Find where the given text appears and provide that cell's center as (X, Y) coordinate. 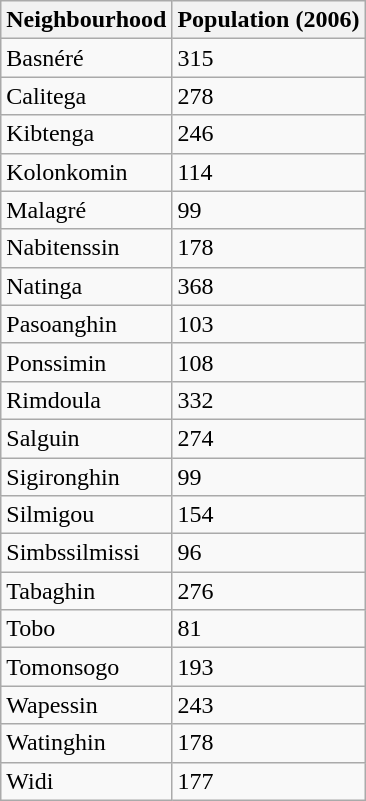
315 (268, 58)
Neighbourhood (86, 20)
243 (268, 705)
Watinghin (86, 743)
114 (268, 172)
276 (268, 591)
Population (2006) (268, 20)
Malagré (86, 210)
Ponssimin (86, 362)
Basnéré (86, 58)
103 (268, 324)
Wapessin (86, 705)
Salguin (86, 438)
Tomonsogo (86, 667)
96 (268, 553)
Tobo (86, 629)
Sigironghin (86, 477)
Natinga (86, 286)
Pasoanghin (86, 324)
368 (268, 286)
Rimdoula (86, 400)
246 (268, 134)
Kolonkomin (86, 172)
81 (268, 629)
332 (268, 400)
Nabitenssin (86, 248)
193 (268, 667)
154 (268, 515)
Kibtenga (86, 134)
Simbssilmissi (86, 553)
Silmigou (86, 515)
Calitega (86, 96)
177 (268, 781)
Tabaghin (86, 591)
278 (268, 96)
Widi (86, 781)
108 (268, 362)
274 (268, 438)
